Scan for the cell matching the given text and deliver its [x, y] coordinate at center. 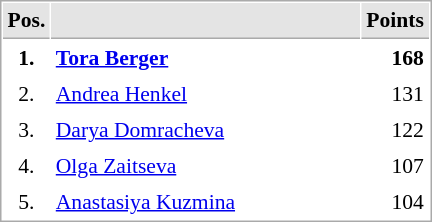
5. [26, 201]
Pos. [26, 21]
107 [396, 165]
122 [396, 129]
131 [396, 93]
Andrea Henkel [206, 93]
104 [396, 201]
2. [26, 93]
1. [26, 57]
Darya Domracheva [206, 129]
Olga Zaitseva [206, 165]
Points [396, 21]
4. [26, 165]
Anastasiya Kuzmina [206, 201]
3. [26, 129]
Tora Berger [206, 57]
168 [396, 57]
